Scan for the cell matching the given text and deliver its (x, y) coordinate at center. 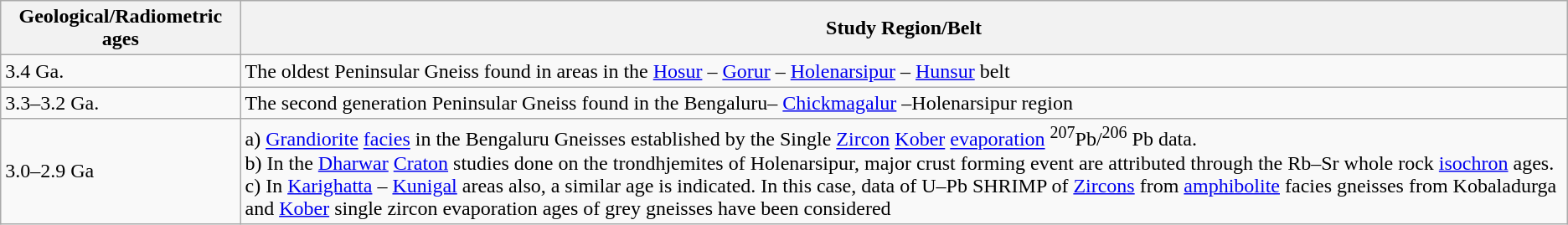
3.3–3.2 Ga. (121, 103)
Geological/Radiometric ages (121, 28)
The oldest Peninsular Gneiss found in areas in the Hosur – Gorur – Holenarsipur – Hunsur belt (904, 71)
The second generation Peninsular Gneiss found in the Bengaluru– Chickmagalur –Holenarsipur region (904, 103)
Study Region/Belt (904, 28)
3.0–2.9 Ga (121, 171)
3.4 Ga. (121, 71)
